Find where the given text appears and provide that cell's center as (x, y) coordinate. 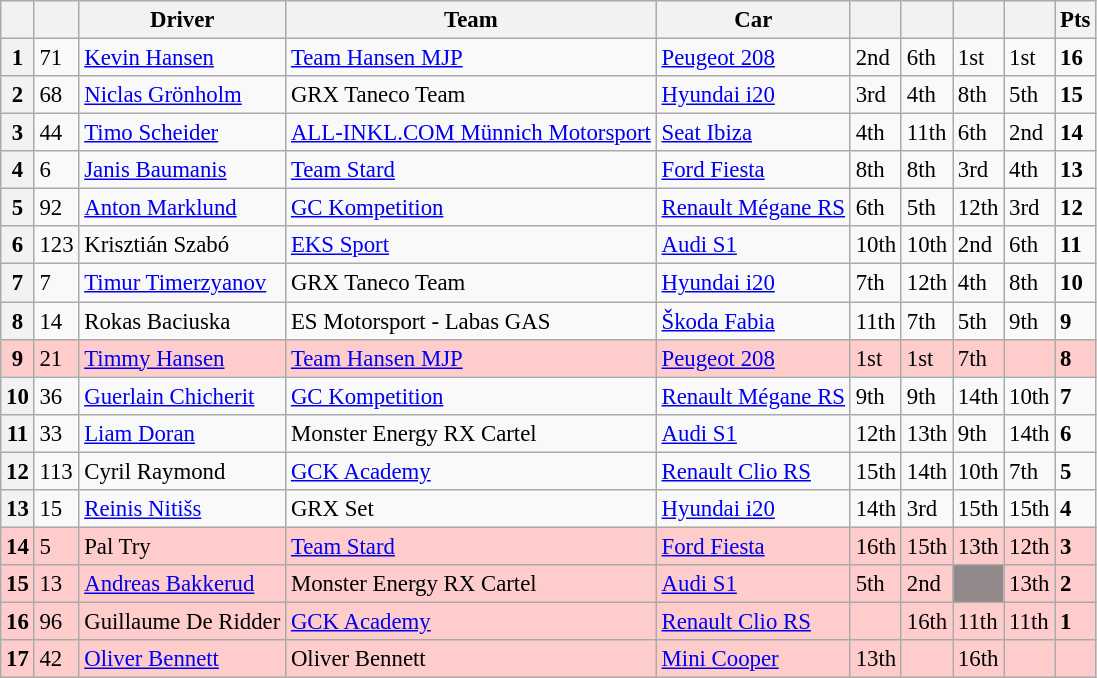
42 (56, 659)
Mini Cooper (753, 659)
Cyril Raymond (182, 471)
Andreas Bakkerud (182, 584)
68 (56, 95)
33 (56, 433)
Timmy Hansen (182, 358)
Reinis Nitišs (182, 509)
Anton Marklund (182, 208)
Guerlain Chicherit (182, 396)
ES Motorsport - Labas GAS (472, 321)
Car (753, 20)
Timo Scheider (182, 133)
36 (56, 396)
Rokas Baciuska (182, 321)
44 (56, 133)
Niclas Grönholm (182, 95)
Pal Try (182, 546)
Škoda Fabia (753, 321)
Pts (1076, 20)
123 (56, 245)
Liam Doran (182, 433)
113 (56, 471)
17 (18, 659)
GRX Set (472, 509)
Team (472, 20)
71 (56, 58)
Driver (182, 20)
Timur Timerzyanov (182, 283)
EKS Sport (472, 245)
21 (56, 358)
Krisztián Szabó (182, 245)
Guillaume De Ridder (182, 621)
Kevin Hansen (182, 58)
ALL-INKL.COM Münnich Motorsport (472, 133)
96 (56, 621)
Seat Ibiza (753, 133)
Janis Baumanis (182, 170)
92 (56, 208)
